From the cell containing the given text, extract its center point as [x, y] coordinate. 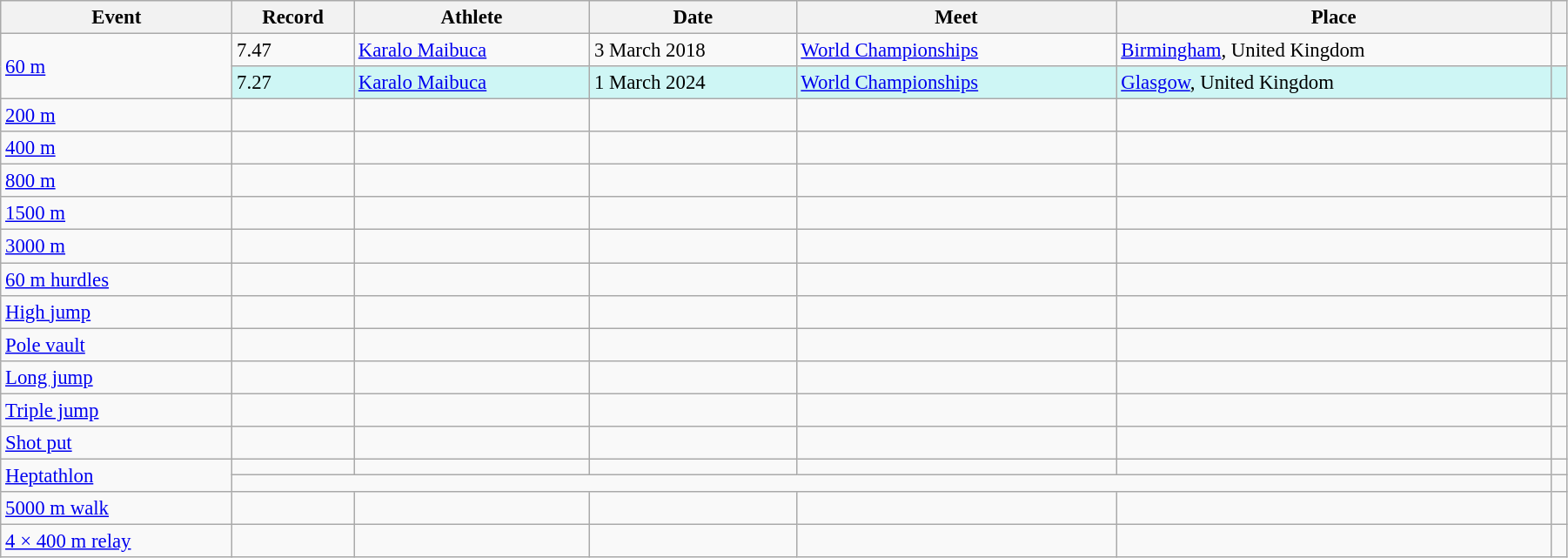
Record [293, 17]
Pole vault [117, 345]
5000 m walk [117, 508]
800 m [117, 181]
Shot put [117, 443]
Athlete [472, 17]
1 March 2024 [693, 83]
60 m [117, 66]
Glasgow, United Kingdom [1333, 83]
400 m [117, 148]
200 m [117, 116]
4 × 400 m relay [117, 541]
Triple jump [117, 410]
7.27 [293, 83]
Long jump [117, 377]
Heptathlon [117, 475]
3000 m [117, 246]
Birmingham, United Kingdom [1333, 50]
Event [117, 17]
1500 m [117, 213]
High jump [117, 312]
7.47 [293, 50]
Place [1333, 17]
60 m hurdles [117, 279]
Date [693, 17]
3 March 2018 [693, 50]
Meet [956, 17]
